Search for the cell housing the specified text and yield its [X, Y] center coordinate. 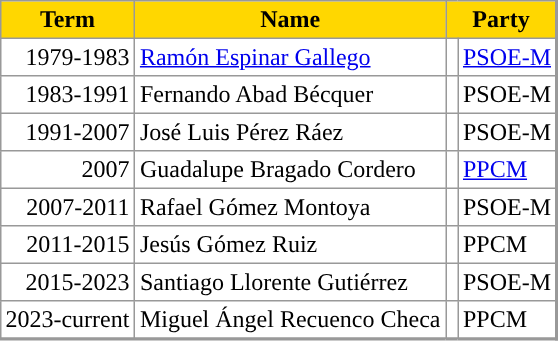
Term [67, 20]
Miguel Ángel Recuenco Checa [290, 320]
2011-2015 [67, 245]
2007-2011 [67, 207]
Fernando Abad Bécquer [290, 95]
1979-1983 [67, 57]
1983-1991 [67, 95]
José Luis Pérez Ráez [290, 132]
Rafael Gómez Montoya [290, 207]
Party [502, 20]
Santiago Llorente Gutiérrez [290, 282]
Guadalupe Bragado Cordero [290, 170]
Name [290, 20]
2023-current [67, 320]
2015-2023 [67, 282]
1991-2007 [67, 132]
Ramón Espinar Gallego [290, 57]
Jesús Gómez Ruiz [290, 245]
2007 [67, 170]
